Determine the [x, y] coordinate at the center of the cell enclosing the given text.  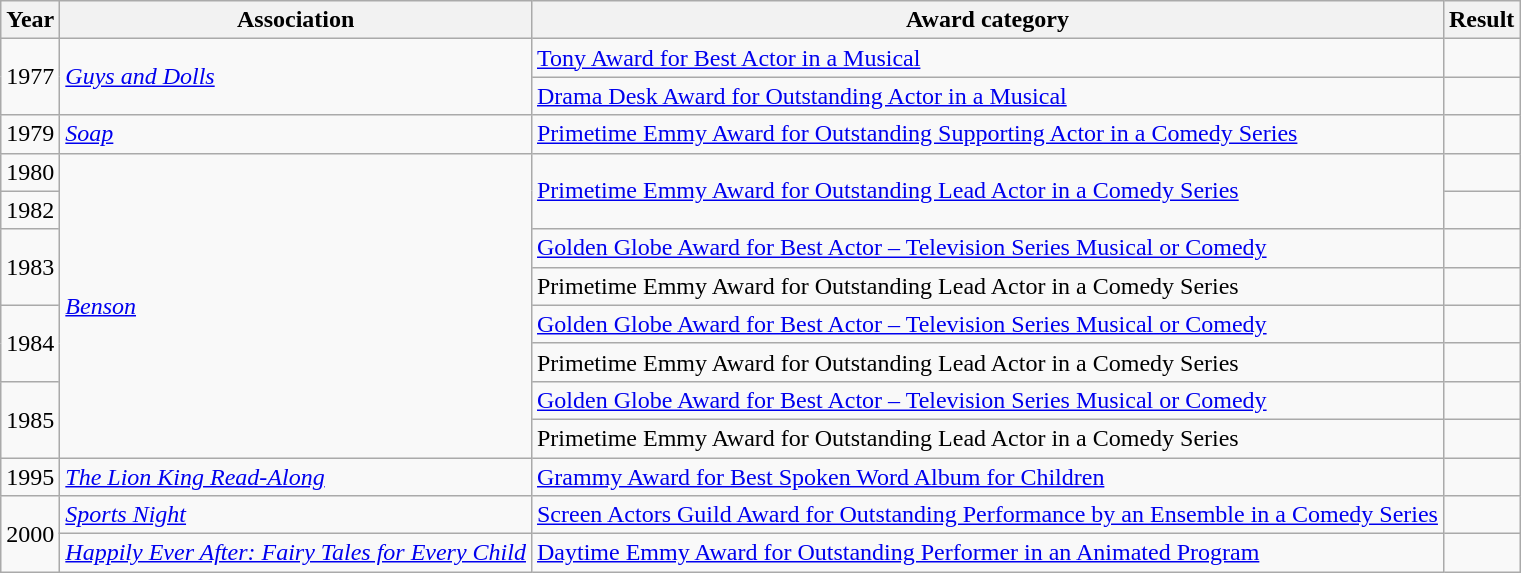
Happily Ever After: Fairy Tales for Every Child [296, 553]
1980 [30, 172]
Result [1481, 20]
1984 [30, 343]
Drama Desk Award for Outstanding Actor in a Musical [987, 96]
Sports Night [296, 515]
Daytime Emmy Award for Outstanding Performer in an Animated Program [987, 553]
The Lion King Read-Along [296, 477]
Award category [987, 20]
Association [296, 20]
Soap [296, 134]
1977 [30, 77]
Tony Award for Best Actor in a Musical [987, 58]
Guys and Dolls [296, 77]
Benson [296, 305]
1995 [30, 477]
Grammy Award for Best Spoken Word Album for Children [987, 477]
1985 [30, 419]
Primetime Emmy Award for Outstanding Supporting Actor in a Comedy Series [987, 134]
1982 [30, 210]
Year [30, 20]
1983 [30, 267]
Screen Actors Guild Award for Outstanding Performance by an Ensemble in a Comedy Series [987, 515]
2000 [30, 534]
1979 [30, 134]
